Locate the cell with the specified text and output its [X, Y] center coordinate. 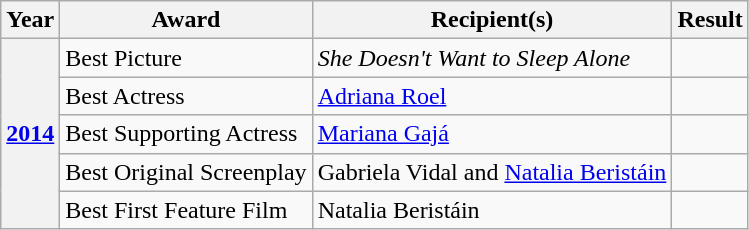
Award [186, 20]
Gabriela Vidal and Natalia Beristáin [492, 172]
Best Supporting Actress [186, 134]
She Doesn't Want to Sleep Alone [492, 58]
Best Picture [186, 58]
Best Original Screenplay [186, 172]
Natalia Beristáin [492, 210]
Best Actress [186, 96]
Mariana Gajá [492, 134]
Year [30, 20]
Best First Feature Film [186, 210]
Adriana Roel [492, 96]
2014 [30, 134]
Result [710, 20]
Recipient(s) [492, 20]
